Locate the cell with the specified text and output its [x, y] center coordinate. 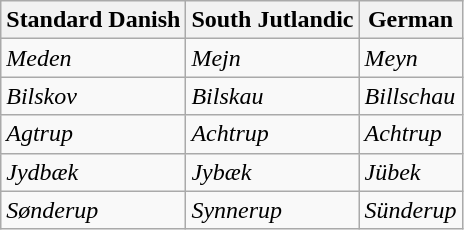
Mejn [272, 58]
Bilskau [272, 96]
Agtrup [94, 134]
Meyn [410, 58]
Bilskov [94, 96]
German [410, 20]
Meden [94, 58]
Synnerup [272, 210]
Jübek [410, 172]
South Jutlandic [272, 20]
Sünderup [410, 210]
Sønderup [94, 210]
Jybæk [272, 172]
Billschau [410, 96]
Standard Danish [94, 20]
Jydbæk [94, 172]
